Scan for the cell matching the given text and deliver its [X, Y] coordinate at center. 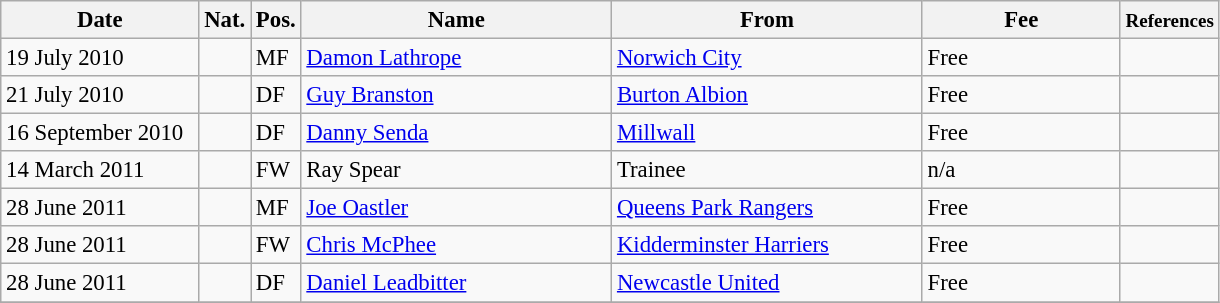
Burton Albion [768, 95]
Chris McPhee [456, 245]
References [1170, 20]
Date [100, 20]
Joe Oastler [456, 208]
From [768, 20]
21 July 2010 [100, 95]
Name [456, 20]
Danny Senda [456, 133]
Ray Spear [456, 170]
Damon Lathrope [456, 58]
Daniel Leadbitter [456, 283]
Newcastle United [768, 283]
n/a [1021, 170]
14 March 2011 [100, 170]
Fee [1021, 20]
Trainee [768, 170]
Nat. [225, 20]
Norwich City [768, 58]
Queens Park Rangers [768, 208]
Millwall [768, 133]
16 September 2010 [100, 133]
Kidderminster Harriers [768, 245]
19 July 2010 [100, 58]
Pos. [276, 20]
Guy Branston [456, 95]
